For the text-containing cell, return its midpoint in [x, y] coordinate format. 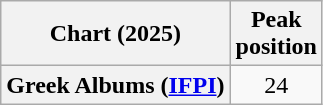
Greek Albums (IFPI) [116, 85]
Peakposition [276, 34]
24 [276, 85]
Chart (2025) [116, 34]
